Search for the cell housing the specified text and yield its (X, Y) center coordinate. 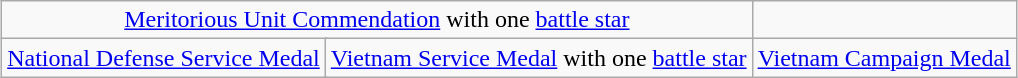
Vietnam Campaign Medal (884, 58)
National Defense Service Medal (164, 58)
Vietnam Service Medal with one battle star (538, 58)
Meritorious Unit Commendation with one battle star (377, 20)
